Return (X, Y) of the center of cell containing provided text 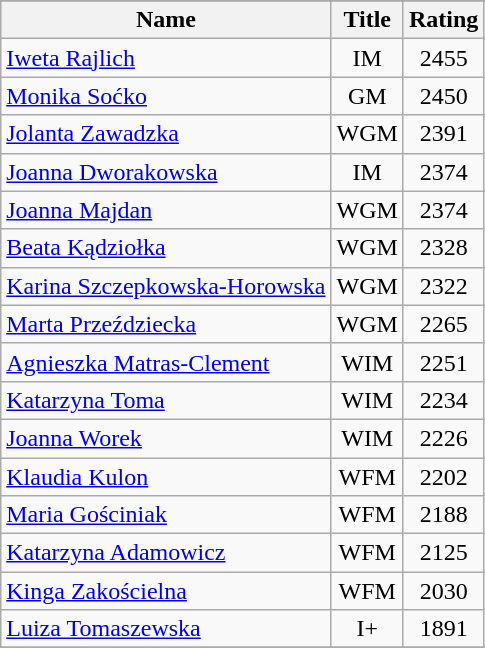
Klaudia Kulon (166, 477)
2251 (443, 362)
2322 (443, 286)
2188 (443, 515)
2455 (443, 58)
I+ (367, 629)
Kinga Zakościelna (166, 591)
Katarzyna Adamowicz (166, 553)
2450 (443, 96)
Name (166, 20)
2030 (443, 591)
2391 (443, 134)
2234 (443, 400)
2202 (443, 477)
2125 (443, 553)
2265 (443, 324)
Title (367, 20)
Beata Kądziołka (166, 248)
Karina Szczepkowska-Horowska (166, 286)
Joanna Dworakowska (166, 172)
Katarzyna Toma (166, 400)
1891 (443, 629)
GM (367, 96)
Iweta Rajlich (166, 58)
Agnieszka Matras-Clement (166, 362)
Monika Soćko (166, 96)
Rating (443, 20)
Marta Przeździecka (166, 324)
2226 (443, 438)
Maria Gościniak (166, 515)
Jolanta Zawadzka (166, 134)
2328 (443, 248)
Luiza Tomaszewska (166, 629)
Joanna Worek (166, 438)
Joanna Majdan (166, 210)
